Scan for the cell matching the given text and deliver its [x, y] coordinate at center. 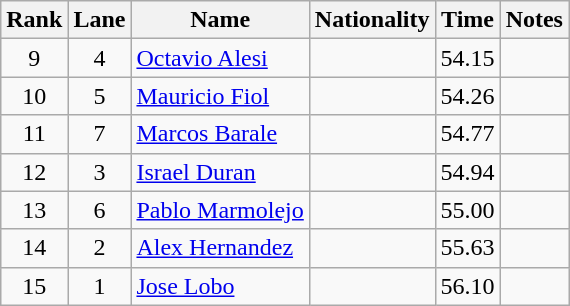
54.94 [468, 172]
12 [34, 172]
Pablo Marmolejo [220, 210]
55.00 [468, 210]
Rank [34, 20]
14 [34, 248]
Alex Hernandez [220, 248]
54.26 [468, 96]
54.15 [468, 58]
Marcos Barale [220, 134]
Lane [100, 20]
3 [100, 172]
Nationality [372, 20]
7 [100, 134]
Mauricio Fiol [220, 96]
56.10 [468, 286]
15 [34, 286]
9 [34, 58]
4 [100, 58]
Octavio Alesi [220, 58]
Notes [534, 20]
54.77 [468, 134]
11 [34, 134]
Jose Lobo [220, 286]
Time [468, 20]
13 [34, 210]
Name [220, 20]
1 [100, 286]
Israel Duran [220, 172]
5 [100, 96]
2 [100, 248]
6 [100, 210]
10 [34, 96]
55.63 [468, 248]
